Search for the cell housing the specified text and yield its (x, y) center coordinate. 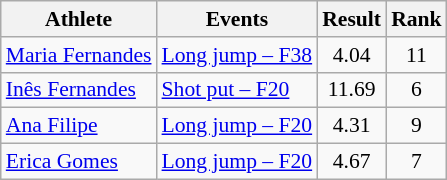
Long jump – F38 (238, 55)
Rank (416, 19)
11 (416, 55)
Athlete (79, 19)
Events (238, 19)
4.67 (352, 162)
Maria Fernandes (79, 55)
11.69 (352, 90)
Ana Filipe (79, 126)
Result (352, 19)
4.31 (352, 126)
Erica Gomes (79, 162)
Inês Fernandes (79, 90)
4.04 (352, 55)
6 (416, 90)
Shot put – F20 (238, 90)
9 (416, 126)
7 (416, 162)
